Return the (X, Y) coordinate for the center point of the cell that contains the specified text.  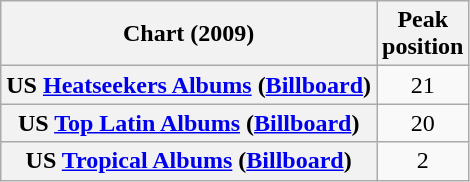
US Tropical Albums (Billboard) (189, 161)
US Heatseekers Albums (Billboard) (189, 85)
Chart (2009) (189, 34)
21 (422, 85)
20 (422, 123)
Peakposition (422, 34)
2 (422, 161)
US Top Latin Albums (Billboard) (189, 123)
